Find where the given text appears and provide that cell's center as [X, Y] coordinate. 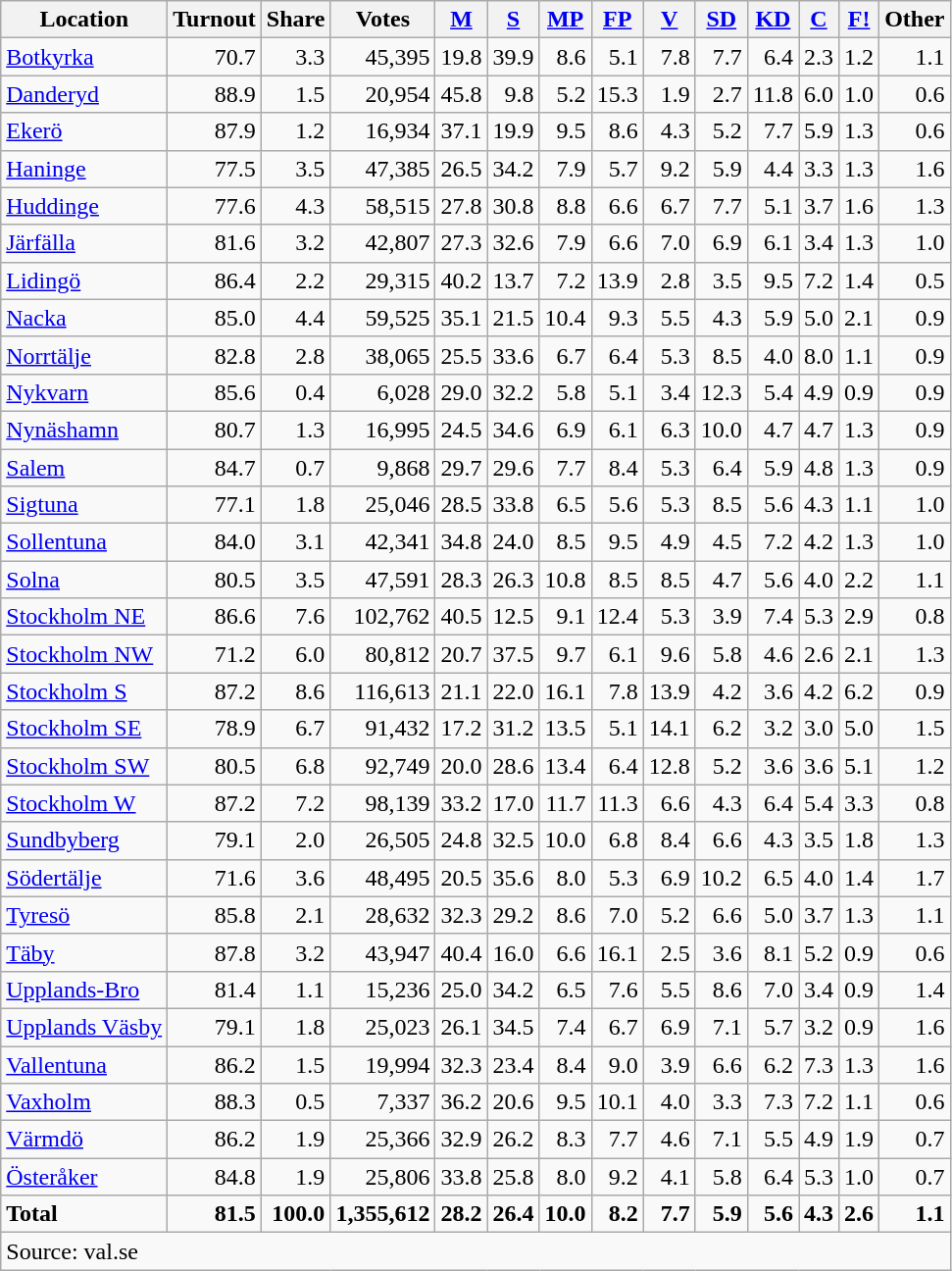
4.5 [722, 542]
V [669, 20]
4.8 [818, 468]
48,495 [382, 878]
40.5 [461, 617]
80,812 [382, 654]
8.3 [565, 1140]
Sollentuna [84, 542]
47,591 [382, 580]
19.8 [461, 57]
Stockholm S [84, 691]
0.4 [296, 392]
29.7 [461, 468]
1,355,612 [382, 1214]
Upplands Väsby [84, 1027]
58,515 [382, 206]
38,065 [382, 355]
15.3 [618, 94]
11.8 [773, 94]
81.4 [215, 990]
FP [618, 20]
8.2 [618, 1214]
29,315 [382, 280]
88.9 [215, 94]
43,947 [382, 952]
26.4 [514, 1214]
59,525 [382, 318]
84.8 [215, 1177]
77.5 [215, 169]
Turnout [215, 20]
12.8 [669, 766]
15,236 [382, 990]
Värmdö [84, 1140]
S [514, 20]
Stockholm SW [84, 766]
10.2 [722, 878]
102,762 [382, 617]
6,028 [382, 392]
21.5 [514, 318]
23.4 [514, 1064]
Stockholm NE [84, 617]
6.3 [669, 430]
98,139 [382, 803]
MP [565, 20]
M [461, 20]
Sigtuna [84, 505]
20.6 [514, 1102]
37.1 [461, 131]
20.0 [461, 766]
37.5 [514, 654]
31.2 [514, 729]
78.9 [215, 729]
9.0 [618, 1064]
86.6 [215, 617]
35.1 [461, 318]
40.4 [461, 952]
32.5 [514, 840]
88.3 [215, 1102]
Nacka [84, 318]
17.0 [514, 803]
3.1 [296, 542]
81.6 [215, 243]
77.1 [215, 505]
Source: val.se [476, 1251]
80.7 [215, 430]
14.1 [669, 729]
25.5 [461, 355]
Location [84, 20]
100.0 [296, 1214]
27.8 [461, 206]
2.0 [296, 840]
16,995 [382, 430]
25.8 [514, 1177]
25,806 [382, 1177]
29.0 [461, 392]
32.2 [514, 392]
91,432 [382, 729]
33.2 [461, 803]
Stockholm NW [84, 654]
Share [296, 20]
34.5 [514, 1027]
45.8 [461, 94]
84.7 [215, 468]
11.3 [618, 803]
Upplands-Bro [84, 990]
17.2 [461, 729]
40.2 [461, 280]
8.1 [773, 952]
30.8 [514, 206]
9.7 [565, 654]
12.3 [722, 392]
Nykvarn [84, 392]
70.7 [215, 57]
Huddinge [84, 206]
13.5 [565, 729]
20.5 [461, 878]
25,366 [382, 1140]
25,046 [382, 505]
13.4 [565, 766]
24.0 [514, 542]
92,749 [382, 766]
Botkyrka [84, 57]
8.8 [565, 206]
1.7 [915, 878]
2.9 [859, 617]
4.1 [669, 1177]
Sundbyberg [84, 840]
25,023 [382, 1027]
26.3 [514, 580]
28.5 [461, 505]
85.0 [215, 318]
SD [722, 20]
28.3 [461, 580]
71.2 [215, 654]
87.9 [215, 131]
21.1 [461, 691]
32.6 [514, 243]
42,341 [382, 542]
10.1 [618, 1102]
11.7 [565, 803]
34.6 [514, 430]
19.9 [514, 131]
2.7 [722, 94]
Votes [382, 20]
87.8 [215, 952]
Lidingö [84, 280]
Ekerö [84, 131]
24.8 [461, 840]
Stockholm SE [84, 729]
45,395 [382, 57]
Vaxholm [84, 1102]
35.6 [514, 878]
81.5 [215, 1214]
Österåker [84, 1177]
16,934 [382, 131]
Järfälla [84, 243]
Danderyd [84, 94]
29.2 [514, 915]
3.0 [818, 729]
Täby [84, 952]
77.6 [215, 206]
24.5 [461, 430]
25.0 [461, 990]
32.9 [461, 1140]
19,994 [382, 1064]
12.4 [618, 617]
12.5 [514, 617]
KD [773, 20]
7,337 [382, 1102]
Haninge [84, 169]
85.6 [215, 392]
34.8 [461, 542]
9.3 [618, 318]
26,505 [382, 840]
28,632 [382, 915]
26.2 [514, 1140]
Total [84, 1214]
27.3 [461, 243]
9,868 [382, 468]
26.5 [461, 169]
Stockholm W [84, 803]
84.0 [215, 542]
Nynäshamn [84, 430]
116,613 [382, 691]
Tyresö [84, 915]
86.4 [215, 280]
85.8 [215, 915]
28.6 [514, 766]
36.2 [461, 1102]
26.1 [461, 1027]
16.0 [514, 952]
22.0 [514, 691]
20.7 [461, 654]
C [818, 20]
Other [915, 20]
Södertälje [84, 878]
2.3 [818, 57]
82.8 [215, 355]
9.8 [514, 94]
Vallentuna [84, 1064]
71.6 [215, 878]
47,385 [382, 169]
33.6 [514, 355]
Norrtälje [84, 355]
10.4 [565, 318]
42,807 [382, 243]
20,954 [382, 94]
Salem [84, 468]
9.1 [565, 617]
28.2 [461, 1214]
39.9 [514, 57]
13.7 [514, 280]
Solna [84, 580]
F! [859, 20]
9.6 [669, 654]
2.5 [669, 952]
29.6 [514, 468]
10.8 [565, 580]
